For the text-containing cell, return its midpoint in (x, y) coordinate format. 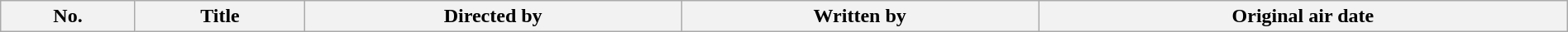
Original air date (1303, 16)
Title (220, 16)
Directed by (493, 16)
Written by (860, 16)
No. (68, 16)
